From the cell containing the given text, extract its center point as (X, Y) coordinate. 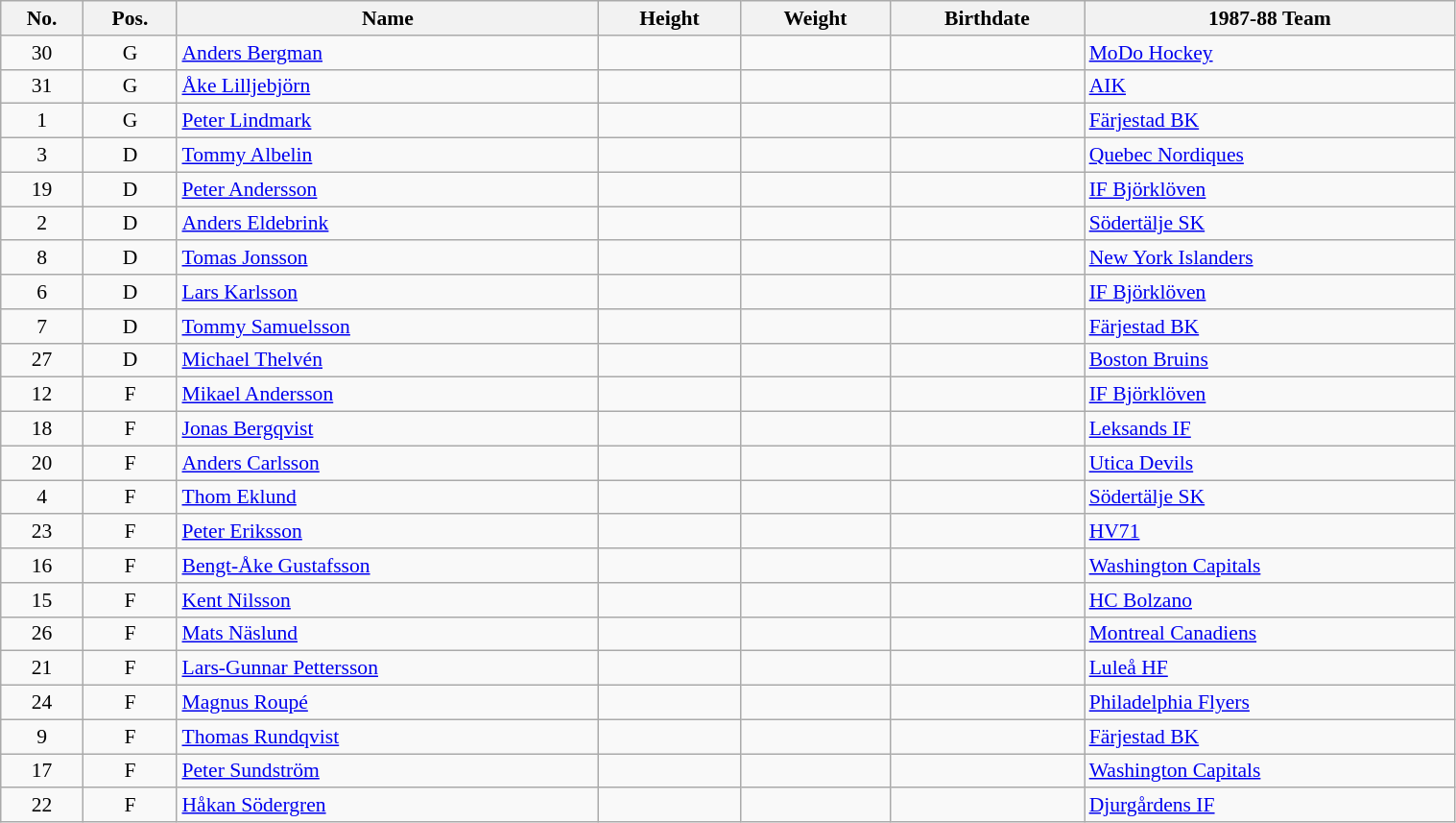
8 (42, 258)
HV71 (1270, 532)
31 (42, 86)
19 (42, 189)
23 (42, 532)
Djurgårdens IF (1270, 806)
Magnus Roupé (388, 703)
Håkan Södergren (388, 806)
30 (42, 53)
Philadelphia Flyers (1270, 703)
18 (42, 429)
Bengt-Åke Gustafsson (388, 566)
Lars-Gunnar Pettersson (388, 668)
24 (42, 703)
Birthdate (987, 18)
2 (42, 224)
Quebec Nordiques (1270, 156)
Thomas Rundqvist (388, 737)
Montreal Canadiens (1270, 634)
Tommy Samuelsson (388, 327)
Peter Lindmark (388, 121)
26 (42, 634)
Pos. (130, 18)
Boston Bruins (1270, 360)
1987-88 Team (1270, 18)
Height (669, 18)
Åke Lilljebjörn (388, 86)
Weight (816, 18)
Luleå HF (1270, 668)
Michael Thelvén (388, 360)
Anders Eldebrink (388, 224)
6 (42, 292)
AIK (1270, 86)
7 (42, 327)
Peter Andersson (388, 189)
12 (42, 395)
16 (42, 566)
21 (42, 668)
Anders Bergman (388, 53)
Jonas Bergqvist (388, 429)
27 (42, 360)
Kent Nilsson (388, 600)
Tomas Jonsson (388, 258)
22 (42, 806)
Lars Karlsson (388, 292)
17 (42, 771)
New York Islanders (1270, 258)
15 (42, 600)
Leksands IF (1270, 429)
Name (388, 18)
9 (42, 737)
3 (42, 156)
Anders Carlsson (388, 463)
Thom Eklund (388, 497)
No. (42, 18)
1 (42, 121)
Peter Sundström (388, 771)
MoDo Hockey (1270, 53)
HC Bolzano (1270, 600)
4 (42, 497)
Mikael Andersson (388, 395)
Peter Eriksson (388, 532)
Mats Näslund (388, 634)
Tommy Albelin (388, 156)
Utica Devils (1270, 463)
20 (42, 463)
